Pinpoint the cell where the given text exists, returning its (X, Y) midpoint coordinate. 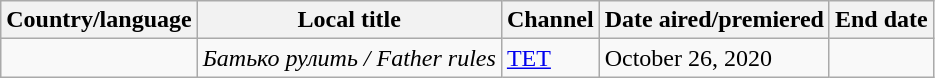
Local title (349, 20)
Батько рулить / Father rules (349, 58)
Country/language (99, 20)
End date (881, 20)
October 26, 2020 (714, 58)
TET (550, 58)
Date aired/premiered (714, 20)
Channel (550, 20)
